For the text-containing cell, return its midpoint in (x, y) coordinate format. 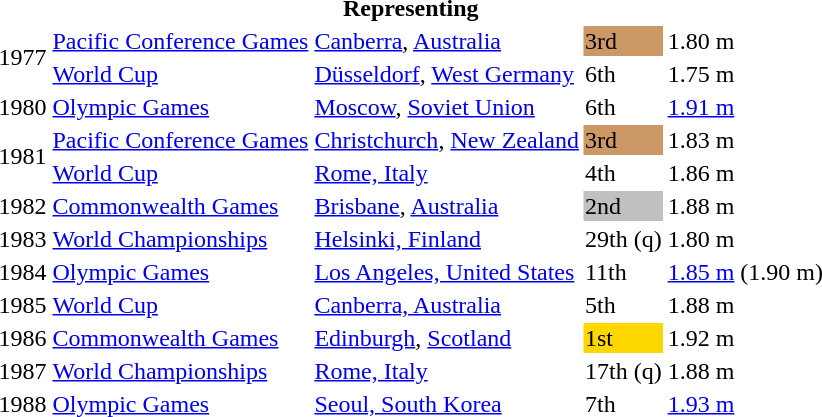
Düsseldorf, West Germany (447, 74)
5th (623, 305)
1st (623, 338)
2nd (623, 206)
Helsinki, Finland (447, 239)
29th (q) (623, 239)
11th (623, 272)
Los Angeles, United States (447, 272)
4th (623, 173)
Brisbane, Australia (447, 206)
Edinburgh, Scotland (447, 338)
17th (q) (623, 371)
Christchurch, New Zealand (447, 140)
Moscow, Soviet Union (447, 107)
